For the text-containing cell, return its midpoint in (x, y) coordinate format. 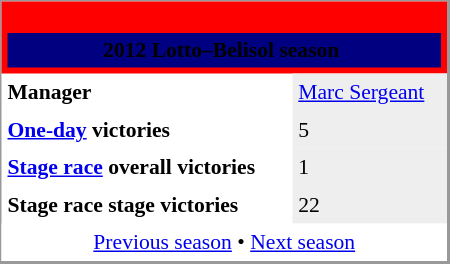
Marc Sergeant (370, 93)
One-day victories (148, 130)
Manager (148, 93)
Stage race stage victories (148, 205)
5 (370, 130)
1 (370, 167)
Previous season • Next season (225, 243)
Stage race overall victories (148, 167)
22 (370, 205)
